Locate the cell with the specified text and output its (x, y) center coordinate. 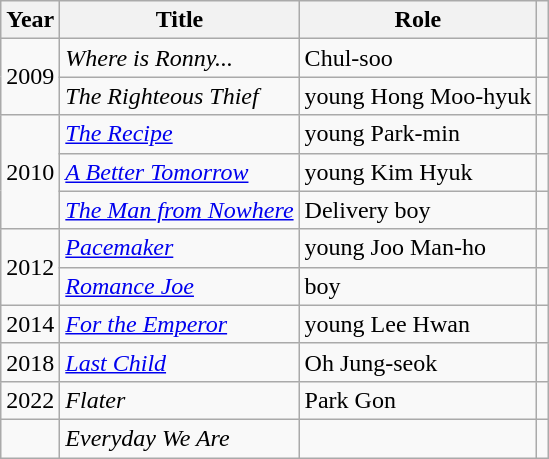
Flater (180, 400)
2018 (30, 362)
For the Emperor (180, 324)
Oh Jung-seok (418, 362)
young Kim Hyuk (418, 172)
Year (30, 20)
Pacemaker (180, 248)
Park Gon (418, 400)
2022 (30, 400)
Role (418, 20)
young Joo Man-ho (418, 248)
boy (418, 286)
A Better Tomorrow (180, 172)
2009 (30, 77)
young Lee Hwan (418, 324)
Everyday We Are (180, 438)
Where is Ronny... (180, 58)
The Righteous Thief (180, 96)
The Man from Nowhere (180, 210)
2010 (30, 172)
Romance Joe (180, 286)
Delivery boy (418, 210)
young Hong Moo-hyuk (418, 96)
The Recipe (180, 134)
2012 (30, 267)
2014 (30, 324)
Title (180, 20)
Chul-soo (418, 58)
young Park-min (418, 134)
Last Child (180, 362)
